Determine the [x, y] coordinate at the center of the cell enclosing the given text.  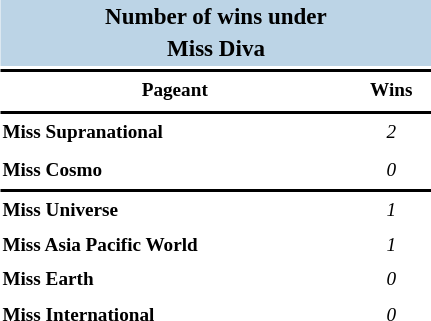
Miss Universe [175, 211]
Miss Earth [175, 280]
Number of wins underMiss Diva [216, 34]
Wins [392, 92]
Pageant [175, 92]
Miss Asia Pacific World [175, 246]
Miss Cosmo [175, 170]
Miss Supranational [175, 132]
2 [392, 132]
